Output the [X, Y] coordinate of the center of the cell containing the given text.  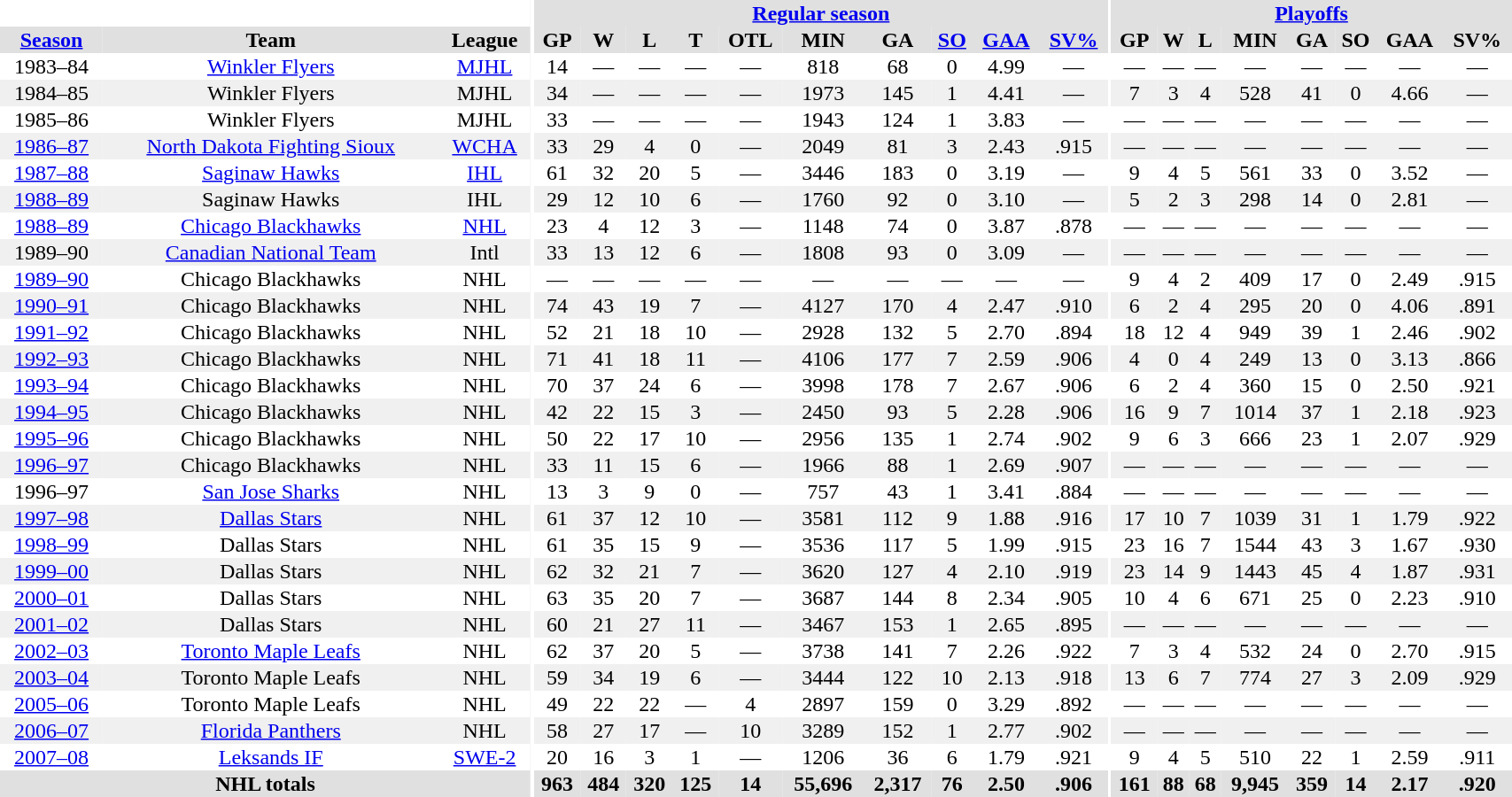
1943 [823, 120]
359 [1312, 784]
70 [557, 385]
.894 [1074, 332]
42 [557, 412]
360 [1255, 385]
757 [823, 491]
153 [897, 624]
50 [557, 438]
.878 [1074, 226]
1760 [823, 199]
528 [1255, 93]
144 [897, 598]
3.52 [1410, 173]
.931 [1477, 571]
2003–04 [51, 677]
2005–06 [51, 704]
2.18 [1410, 412]
2049 [823, 146]
2.09 [1410, 677]
.905 [1074, 598]
.930 [1477, 545]
1984–85 [51, 93]
League [485, 40]
949 [1255, 332]
.919 [1074, 571]
North Dakota Fighting Sioux [271, 146]
135 [897, 438]
3581 [823, 518]
1.99 [1006, 545]
.892 [1074, 704]
2.07 [1410, 438]
Regular season [821, 13]
295 [1255, 306]
60 [557, 624]
49 [557, 704]
161 [1135, 784]
1039 [1255, 518]
178 [897, 385]
1991–92 [51, 332]
9,945 [1255, 784]
92 [897, 199]
141 [897, 651]
3620 [823, 571]
2450 [823, 412]
1994–95 [51, 412]
1966 [823, 465]
3444 [823, 677]
WCHA [485, 146]
561 [1255, 173]
2.17 [1410, 784]
671 [1255, 598]
127 [897, 571]
2.23 [1410, 598]
510 [1255, 757]
1987–88 [51, 173]
2,317 [897, 784]
2001–02 [51, 624]
1206 [823, 757]
152 [897, 731]
Playoffs [1312, 13]
2.69 [1006, 465]
666 [1255, 438]
170 [897, 306]
1544 [1255, 545]
3536 [823, 545]
1808 [823, 252]
2897 [823, 704]
1990–91 [51, 306]
4.41 [1006, 93]
2002–03 [51, 651]
.891 [1477, 306]
1992–93 [51, 359]
52 [557, 332]
3467 [823, 624]
2928 [823, 332]
81 [897, 146]
.923 [1477, 412]
2.65 [1006, 624]
183 [897, 173]
.884 [1074, 491]
71 [557, 359]
1148 [823, 226]
OTL [750, 40]
NHL totals [266, 784]
4.06 [1410, 306]
1.87 [1410, 571]
58 [557, 731]
.866 [1477, 359]
2006–07 [51, 731]
Season [51, 40]
1993–94 [51, 385]
818 [823, 66]
4.99 [1006, 66]
.911 [1477, 757]
1998–99 [51, 545]
4127 [823, 306]
36 [897, 757]
1973 [823, 93]
.918 [1074, 677]
2.46 [1410, 332]
.920 [1477, 784]
T [695, 40]
8 [951, 598]
.907 [1074, 465]
31 [1312, 518]
3.29 [1006, 704]
2007–08 [51, 757]
2.28 [1006, 412]
Leksands IF [271, 757]
2.74 [1006, 438]
124 [897, 120]
484 [603, 784]
774 [1255, 677]
298 [1255, 199]
3.41 [1006, 491]
3446 [823, 173]
159 [897, 704]
45 [1312, 571]
963 [557, 784]
132 [897, 332]
76 [951, 784]
117 [897, 545]
112 [897, 518]
122 [897, 677]
2.67 [1006, 385]
1.67 [1410, 545]
63 [557, 598]
1983–84 [51, 66]
3289 [823, 731]
San Jose Sharks [271, 491]
Team [271, 40]
2000–01 [51, 598]
3687 [823, 598]
2.34 [1006, 598]
2.49 [1410, 279]
3.13 [1410, 359]
39 [1312, 332]
2.77 [1006, 731]
Florida Panthers [271, 731]
SWE-2 [485, 757]
.895 [1074, 624]
3738 [823, 651]
55,696 [823, 784]
2.43 [1006, 146]
2.13 [1006, 677]
4.66 [1410, 93]
2.26 [1006, 651]
1986–87 [51, 146]
409 [1255, 279]
3.83 [1006, 120]
249 [1255, 359]
1014 [1255, 412]
Intl [485, 252]
3998 [823, 385]
532 [1255, 651]
1997–98 [51, 518]
3.87 [1006, 226]
2.47 [1006, 306]
145 [897, 93]
3.19 [1006, 173]
1443 [1255, 571]
2956 [823, 438]
1.88 [1006, 518]
Canadian National Team [271, 252]
4106 [823, 359]
3.09 [1006, 252]
1985–86 [51, 120]
320 [649, 784]
59 [557, 677]
25 [1312, 598]
1999–00 [51, 571]
177 [897, 359]
1995–96 [51, 438]
2.81 [1410, 199]
.916 [1074, 518]
2.10 [1006, 571]
125 [695, 784]
3.10 [1006, 199]
